Scan for the cell matching the given text and deliver its [x, y] coordinate at center. 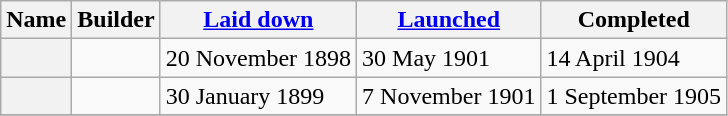
1 September 1905 [634, 96]
14 April 1904 [634, 58]
20 November 1898 [258, 58]
Launched [449, 20]
Completed [634, 20]
30 May 1901 [449, 58]
Laid down [258, 20]
Name [36, 20]
30 January 1899 [258, 96]
7 November 1901 [449, 96]
Builder [116, 20]
